Locate the cell with the specified text and output its (X, Y) center coordinate. 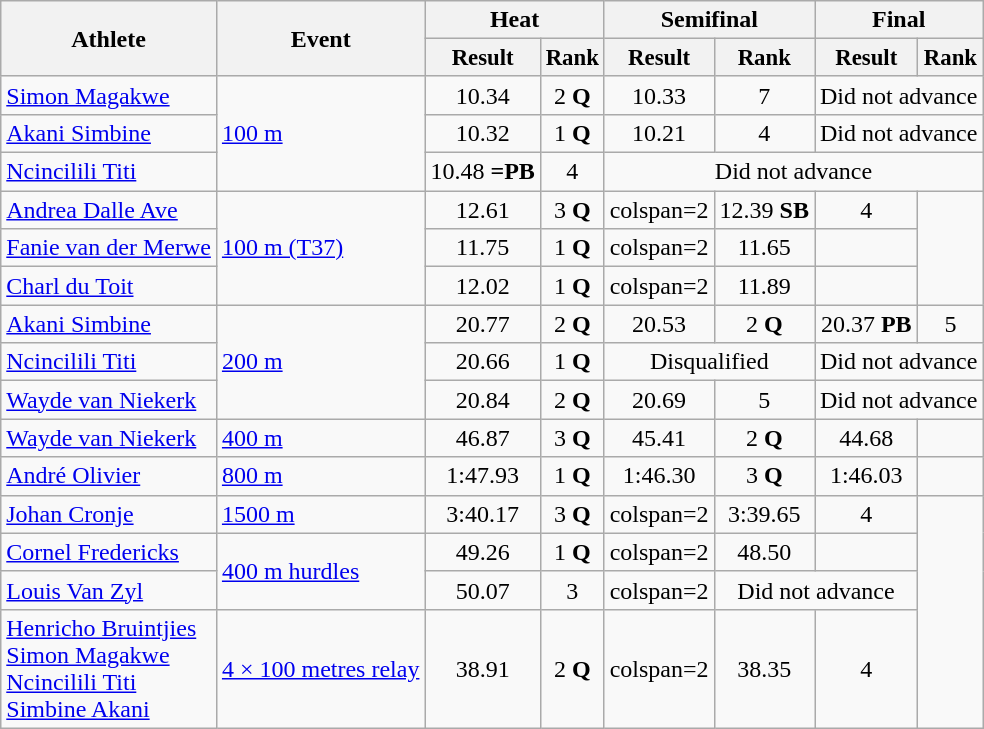
38.35 (764, 668)
Andrea Dalle Ave (109, 210)
48.50 (764, 552)
André Olivier (109, 476)
38.91 (482, 668)
1:46.30 (659, 476)
Charl du Toit (109, 286)
Semifinal (709, 20)
20.84 (482, 400)
20.37 PB (866, 324)
Fanie van der Merwe (109, 248)
45.41 (659, 438)
49.26 (482, 552)
10.33 (659, 95)
20.69 (659, 400)
200 m (320, 362)
10.32 (482, 133)
100 m (320, 133)
11.75 (482, 248)
46.87 (482, 438)
7 (764, 95)
10.48 =PB (482, 172)
Johan Cronje (109, 514)
4 × 100 metres relay (320, 668)
10.21 (659, 133)
Simon Magakwe (109, 95)
11.65 (764, 248)
1500 m (320, 514)
12.39 SB (764, 210)
12.61 (482, 210)
44.68 (866, 438)
20.53 (659, 324)
Henricho BruintjiesSimon MagakweNcincilili TitiSimbine Akani (109, 668)
20.66 (482, 362)
50.07 (482, 590)
20.77 (482, 324)
400 m hurdles (320, 571)
3 (572, 590)
3:39.65 (764, 514)
100 m (T37) (320, 248)
Athlete (109, 39)
Louis Van Zyl (109, 590)
Disqualified (709, 362)
12.02 (482, 286)
400 m (320, 438)
3:40.17 (482, 514)
Heat (514, 20)
11.89 (764, 286)
1:47.93 (482, 476)
800 m (320, 476)
Final (898, 20)
Cornel Fredericks (109, 552)
Event (320, 39)
1:46.03 (866, 476)
10.34 (482, 95)
